Search for the cell housing the specified text and yield its (X, Y) center coordinate. 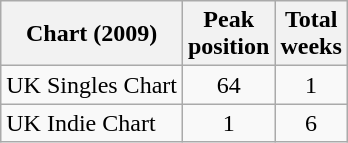
64 (228, 85)
Totalweeks (311, 34)
Peakposition (228, 34)
UK Singles Chart (92, 85)
UK Indie Chart (92, 123)
Chart (2009) (92, 34)
6 (311, 123)
